Locate the cell with the specified text and output its (x, y) center coordinate. 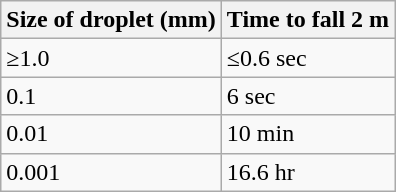
10 min (308, 134)
≥1.0 (112, 58)
0.1 (112, 96)
Size of droplet (mm) (112, 20)
6 sec (308, 96)
16.6 hr (308, 172)
Time to fall 2 m (308, 20)
≤0.6 sec (308, 58)
0.01 (112, 134)
0.001 (112, 172)
